Output the [X, Y] coordinate of the center of the cell containing the given text.  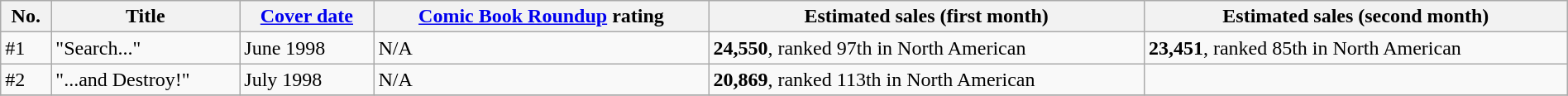
#1 [26, 48]
July 1998 [307, 79]
24,550, ranked 97th in North American [926, 48]
Estimated sales (second month) [1355, 17]
20,869, ranked 113th in North American [926, 79]
Cover date [307, 17]
#2 [26, 79]
Estimated sales (first month) [926, 17]
23,451, ranked 85th in North American [1355, 48]
Title [146, 17]
No. [26, 17]
Comic Book Roundup rating [541, 17]
"Search..." [146, 48]
June 1998 [307, 48]
"...and Destroy!" [146, 79]
